Capture the cell that displays the provided text and extract its (X, Y) central coordinate. 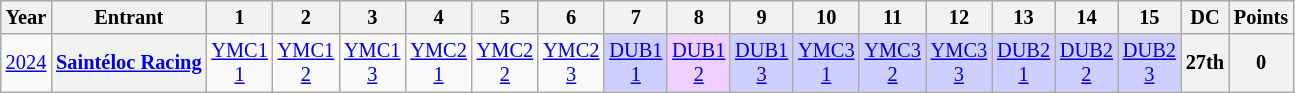
DC (1205, 17)
DUB22 (1086, 63)
YMC23 (571, 63)
15 (1150, 17)
Entrant (128, 17)
13 (1024, 17)
YMC11 (239, 63)
10 (826, 17)
YMC12 (306, 63)
DUB13 (762, 63)
7 (636, 17)
27th (1205, 63)
6 (571, 17)
11 (892, 17)
4 (438, 17)
DUB11 (636, 63)
YMC31 (826, 63)
9 (762, 17)
2 (306, 17)
Year (26, 17)
14 (1086, 17)
YMC22 (505, 63)
3 (372, 17)
DUB12 (698, 63)
YMC33 (959, 63)
8 (698, 17)
DUB21 (1024, 63)
YMC32 (892, 63)
1 (239, 17)
YMC13 (372, 63)
Saintéloc Racing (128, 63)
0 (1261, 63)
DUB23 (1150, 63)
5 (505, 17)
12 (959, 17)
YMC21 (438, 63)
Points (1261, 17)
2024 (26, 63)
